Scan for the cell matching the given text and deliver its (X, Y) coordinate at center. 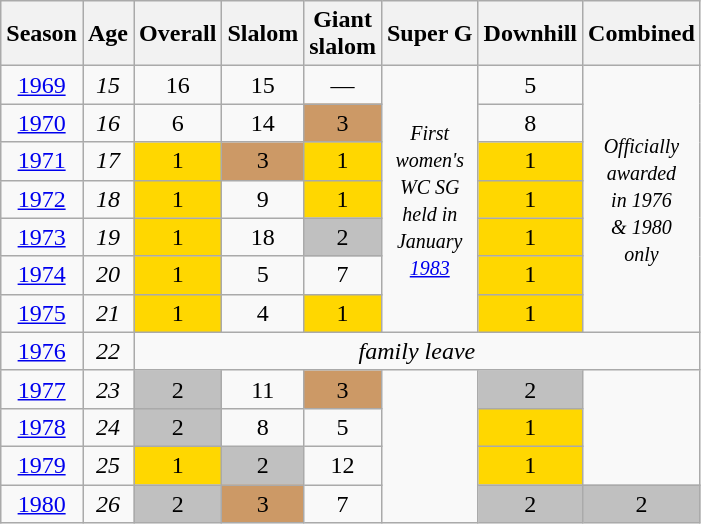
Season (42, 34)
1977 (42, 389)
24 (108, 427)
25 (108, 465)
22 (108, 351)
11 (263, 389)
Combined (642, 34)
Overall (178, 34)
14 (263, 123)
1975 (42, 313)
20 (108, 275)
4 (263, 313)
23 (108, 389)
Officiallyawardedin 1976& 1980only (642, 199)
12 (343, 465)
1972 (42, 199)
Age (108, 34)
1974 (42, 275)
1978 (42, 427)
family leave (418, 351)
21 (108, 313)
1980 (42, 503)
Super G (430, 34)
1973 (42, 237)
Firstwomen'sWC SGheld inJanuary1983 (430, 199)
9 (263, 199)
1976 (42, 351)
6 (178, 123)
1979 (42, 465)
Giantslalom (343, 34)
1970 (42, 123)
26 (108, 503)
17 (108, 161)
— (343, 85)
1971 (42, 161)
19 (108, 237)
Downhill (530, 34)
1969 (42, 85)
Slalom (263, 34)
